Locate the cell with the specified text and output its [x, y] center coordinate. 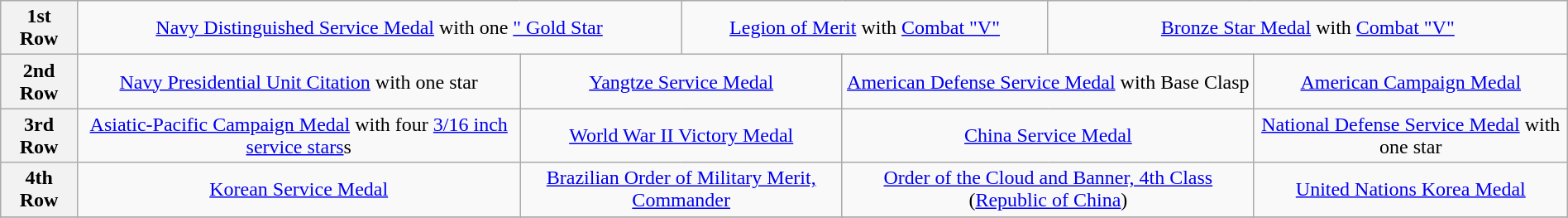
Legion of Merit with Combat "V" [865, 28]
Navy Distinguished Service Medal with one " Gold Star [379, 28]
Asiatic-Pacific Campaign Medal with four 3/16 inch service starss [299, 136]
3rd Row [40, 136]
2nd Row [40, 81]
American Defense Service Medal with Base Clasp [1048, 81]
Brazilian Order of Military Merit, Commander [681, 189]
China Service Medal [1048, 136]
American Campaign Medal [1411, 81]
Order of the Cloud and Banner, 4th Class (Republic of China) [1048, 189]
1st Row [40, 28]
Bronze Star Medal with Combat "V" [1307, 28]
4th Row [40, 189]
United Nations Korea Medal [1411, 189]
World War II Victory Medal [681, 136]
National Defense Service Medal with one star [1411, 136]
Yangtze Service Medal [681, 81]
Korean Service Medal [299, 189]
Navy Presidential Unit Citation with one star [299, 81]
